Scan for the cell matching the given text and deliver its (x, y) coordinate at center. 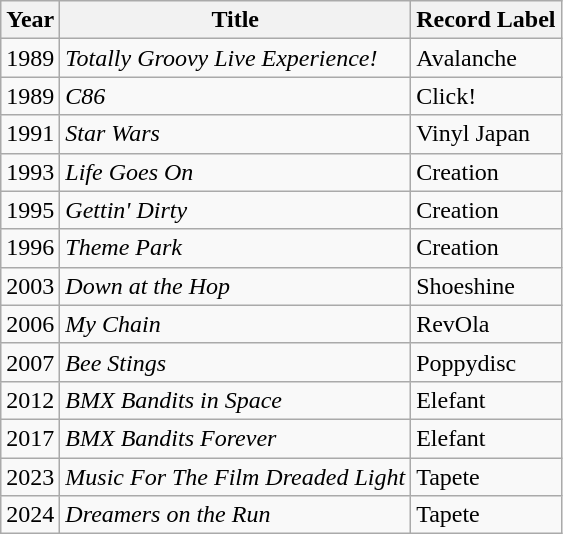
2012 (30, 400)
1995 (30, 210)
RevOla (486, 324)
Year (30, 20)
2024 (30, 515)
Bee Stings (236, 362)
Gettin' Dirty (236, 210)
Shoeshine (486, 286)
Down at the Hop (236, 286)
Poppydisc (486, 362)
2023 (30, 477)
1991 (30, 134)
Totally Groovy Live Experience! (236, 58)
My Chain (236, 324)
C86 (236, 96)
Record Label (486, 20)
2003 (30, 286)
Music For The Film Dreaded Light (236, 477)
BMX Bandits in Space (236, 400)
Vinyl Japan (486, 134)
Avalanche (486, 58)
2007 (30, 362)
Life Goes On (236, 172)
1996 (30, 248)
Star Wars (236, 134)
2006 (30, 324)
BMX Bandits Forever (236, 438)
Dreamers on the Run (236, 515)
Title (236, 20)
2017 (30, 438)
Click! (486, 96)
1993 (30, 172)
Theme Park (236, 248)
